From the cell containing the given text, extract its center point as (x, y) coordinate. 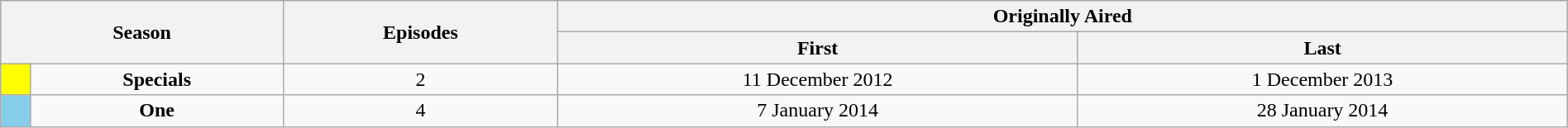
2 (420, 79)
First (817, 48)
Season (142, 32)
28 January 2014 (1322, 111)
7 January 2014 (817, 111)
Specials (157, 79)
Last (1322, 48)
One (157, 111)
11 December 2012 (817, 79)
4 (420, 111)
Episodes (420, 32)
1 December 2013 (1322, 79)
Originally Aired (1062, 17)
